Return (x, y) of the center of cell containing provided text 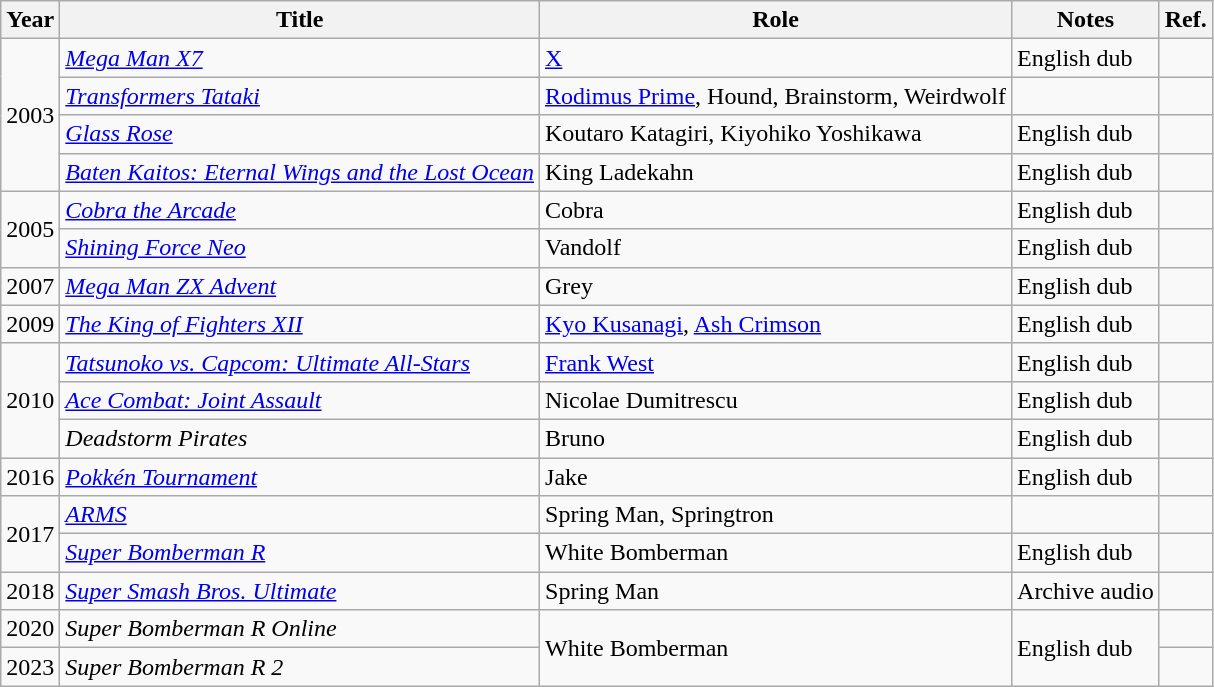
The King of Fighters XII (300, 324)
Ref. (1186, 20)
Rodimus Prime, Hound, Brainstorm, Weirdwolf (776, 96)
Ace Combat: Joint Assault (300, 400)
X (776, 58)
2010 (30, 400)
Nicolae Dumitrescu (776, 400)
Cobra (776, 210)
2017 (30, 534)
Spring Man (776, 591)
Super Smash Bros. Ultimate (300, 591)
King Ladekahn (776, 172)
Super Bomberman R (300, 553)
Notes (1086, 20)
Bruno (776, 438)
2023 (30, 667)
Pokkén Tournament (300, 477)
Super Bomberman R Online (300, 629)
Title (300, 20)
Grey (776, 286)
Deadstorm Pirates (300, 438)
Tatsunoko vs. Capcom: Ultimate All-Stars (300, 362)
Baten Kaitos: Eternal Wings and the Lost Ocean (300, 172)
Archive audio (1086, 591)
Cobra the Arcade (300, 210)
Shining Force Neo (300, 248)
2005 (30, 229)
Role (776, 20)
Mega Man ZX Advent (300, 286)
Frank West (776, 362)
2020 (30, 629)
Glass Rose (300, 134)
Transformers Tataki (300, 96)
Spring Man, Springtron (776, 515)
2016 (30, 477)
Year (30, 20)
2007 (30, 286)
ARMS (300, 515)
2018 (30, 591)
Kyo Kusanagi, Ash Crimson (776, 324)
Koutaro Katagiri, Kiyohiko Yoshikawa (776, 134)
2003 (30, 115)
Mega Man X7 (300, 58)
Vandolf (776, 248)
2009 (30, 324)
Jake (776, 477)
Super Bomberman R 2 (300, 667)
